Return [X, Y] of the center of cell containing provided text 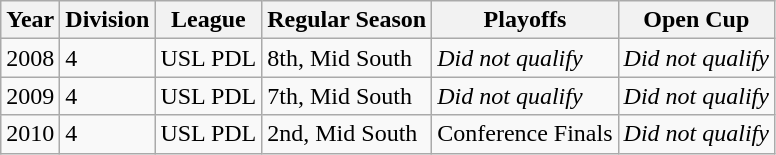
2010 [30, 134]
Playoffs [525, 20]
Division [108, 20]
Open Cup [696, 20]
League [208, 20]
7th, Mid South [347, 96]
Conference Finals [525, 134]
2008 [30, 58]
8th, Mid South [347, 58]
2nd, Mid South [347, 134]
Year [30, 20]
Regular Season [347, 20]
2009 [30, 96]
